For the text-containing cell, return its midpoint in (X, Y) coordinate format. 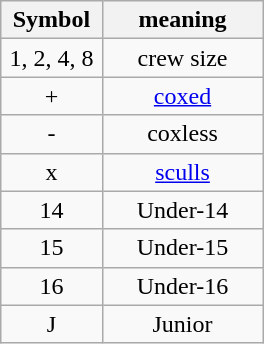
16 (52, 286)
Under-16 (182, 286)
coxless (182, 134)
- (52, 134)
x (52, 172)
Symbol (52, 20)
meaning (182, 20)
crew size (182, 58)
sculls (182, 172)
1, 2, 4, 8 (52, 58)
coxed (182, 96)
Under-14 (182, 210)
J (52, 324)
Junior (182, 324)
15 (52, 248)
14 (52, 210)
Under-15 (182, 248)
+ (52, 96)
